For the text-containing cell, return its midpoint in (X, Y) coordinate format. 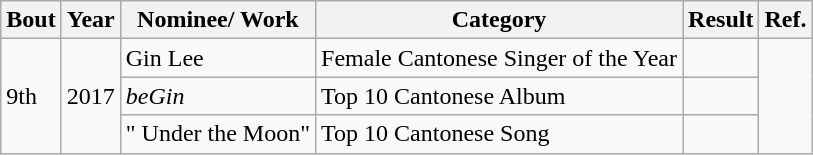
Top 10 Cantonese Album (500, 96)
Gin Lee (218, 58)
Year (90, 20)
Nominee/ Work (218, 20)
Top 10 Cantonese Song (500, 134)
Female Cantonese Singer of the Year (500, 58)
9th (31, 96)
Category (500, 20)
beGin (218, 96)
Ref. (786, 20)
Result (721, 20)
2017 (90, 96)
Bout (31, 20)
" Under the Moon" (218, 134)
